Locate the cell with the specified text and output its (x, y) center coordinate. 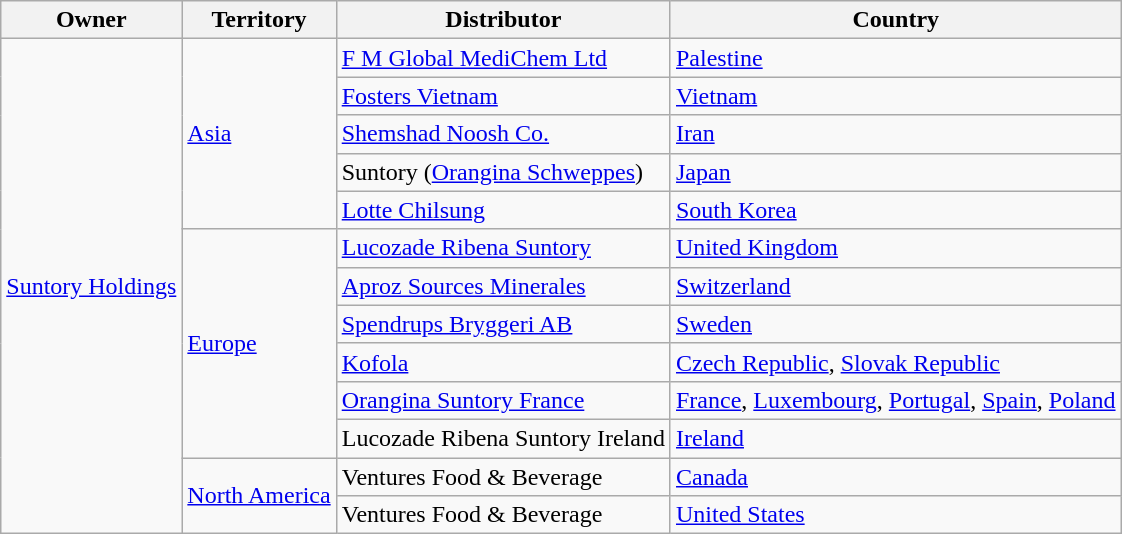
Suntory (Orangina Schweppes) (503, 172)
Japan (896, 172)
Canada (896, 477)
Lotte Chilsung (503, 210)
Fosters Vietnam (503, 96)
United Kingdom (896, 248)
Palestine (896, 58)
South Korea (896, 210)
Czech Republic, Slovak Republic (896, 362)
Owner (92, 20)
Ireland (896, 438)
Suntory Holdings (92, 286)
Sweden (896, 324)
Spendrups Bryggeri AB (503, 324)
Orangina Suntory France (503, 400)
United States (896, 515)
Lucozade Ribena Suntory (503, 248)
Asia (259, 134)
Country (896, 20)
F M Global MediChem Ltd (503, 58)
Territory (259, 20)
Kofola (503, 362)
Vietnam (896, 96)
Iran (896, 134)
France, Luxembourg, Portugal, Spain, Poland (896, 400)
Europe (259, 343)
Distributor (503, 20)
Aproz Sources Minerales (503, 286)
Switzerland (896, 286)
North America (259, 496)
Lucozade Ribena Suntory Ireland (503, 438)
Shemshad Noosh Co. (503, 134)
